Locate the cell with the specified text and output its [X, Y] center coordinate. 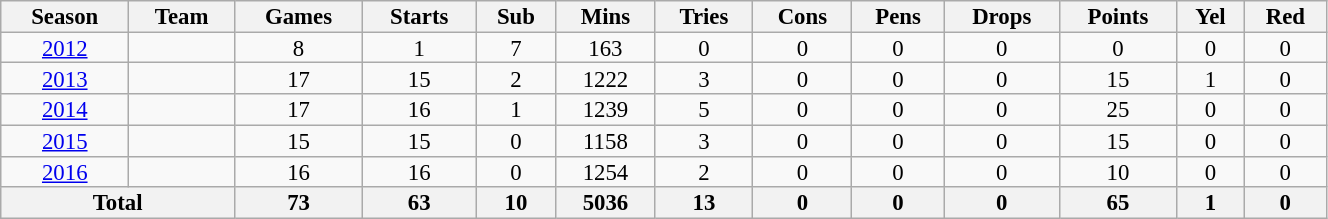
1222 [606, 78]
63 [420, 204]
1239 [606, 110]
2014 [65, 110]
Tries [704, 16]
2012 [65, 48]
73 [299, 204]
Red [1285, 16]
Cons [802, 16]
Drops [1002, 16]
Sub [516, 16]
Team [182, 16]
Mins [606, 16]
8 [299, 48]
Yel [1211, 16]
65 [1118, 204]
Points [1118, 16]
2015 [65, 140]
163 [606, 48]
Games [299, 16]
Pens [898, 16]
2016 [65, 172]
1158 [606, 140]
5036 [606, 204]
13 [704, 204]
2013 [65, 78]
7 [516, 48]
25 [1118, 110]
1254 [606, 172]
5 [704, 110]
Total [118, 204]
Starts [420, 16]
Season [65, 16]
